Provide the (X, Y) coordinate of the cell's center where the given text is located.  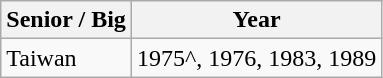
Senior / Big (66, 20)
Taiwan (66, 58)
1975^, 1976, 1983, 1989 (256, 58)
Year (256, 20)
